Find where the given text appears and provide that cell's center as [X, Y] coordinate. 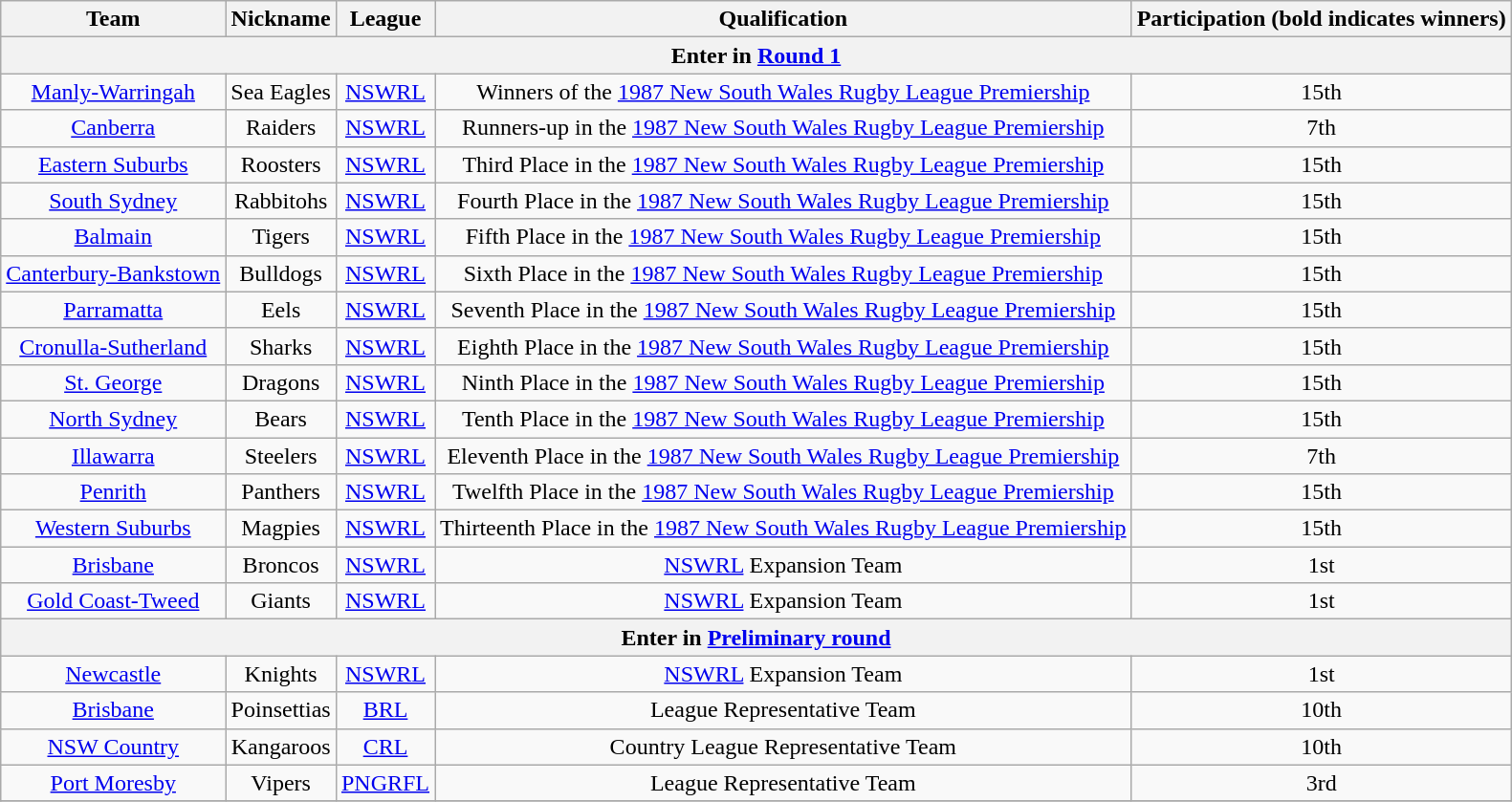
Poinsettias [281, 710]
Winners of the 1987 New South Wales Rugby League Premiership [784, 92]
Sea Eagles [281, 92]
Broncos [281, 565]
North Sydney [113, 419]
Penrith [113, 492]
Participation (bold indicates winners) [1322, 19]
Qualification [784, 19]
Sixth Place in the 1987 New South Wales Rugby League Premiership [784, 273]
Eighth Place in the 1987 New South Wales Rugby League Premiership [784, 346]
Enter in Round 1 [756, 55]
Twelfth Place in the 1987 New South Wales Rugby League Premiership [784, 492]
3rd [1322, 783]
Manly-Warringah [113, 92]
Eastern Suburbs [113, 164]
Gold Coast-Tweed [113, 601]
Canberra [113, 128]
Knights [281, 674]
Giants [281, 601]
Steelers [281, 456]
Port Moresby [113, 783]
Vipers [281, 783]
Bears [281, 419]
PNGRFL [384, 783]
Ninth Place in the 1987 New South Wales Rugby League Premiership [784, 382]
Raiders [281, 128]
Rabbitohs [281, 201]
Magpies [281, 529]
Newcastle [113, 674]
CRL [384, 747]
Illawarra [113, 456]
Panthers [281, 492]
Kangaroos [281, 747]
Thirteenth Place in the 1987 New South Wales Rugby League Premiership [784, 529]
Third Place in the 1987 New South Wales Rugby League Premiership [784, 164]
Dragons [281, 382]
Country League Representative Team [784, 747]
Seventh Place in the 1987 New South Wales Rugby League Premiership [784, 310]
Bulldogs [281, 273]
Enter in Preliminary round [756, 638]
Fourth Place in the 1987 New South Wales Rugby League Premiership [784, 201]
Fifth Place in the 1987 New South Wales Rugby League Premiership [784, 237]
Eleventh Place in the 1987 New South Wales Rugby League Premiership [784, 456]
Team [113, 19]
Parramatta [113, 310]
Sharks [281, 346]
Nickname [281, 19]
Balmain [113, 237]
Eels [281, 310]
Roosters [281, 164]
League [384, 19]
Tenth Place in the 1987 New South Wales Rugby League Premiership [784, 419]
Runners-up in the 1987 New South Wales Rugby League Premiership [784, 128]
South Sydney [113, 201]
Cronulla-Sutherland [113, 346]
St. George [113, 382]
Tigers [281, 237]
NSW Country [113, 747]
Canterbury-Bankstown [113, 273]
Western Suburbs [113, 529]
BRL [384, 710]
